From the cell containing the given text, extract its center point as [X, Y] coordinate. 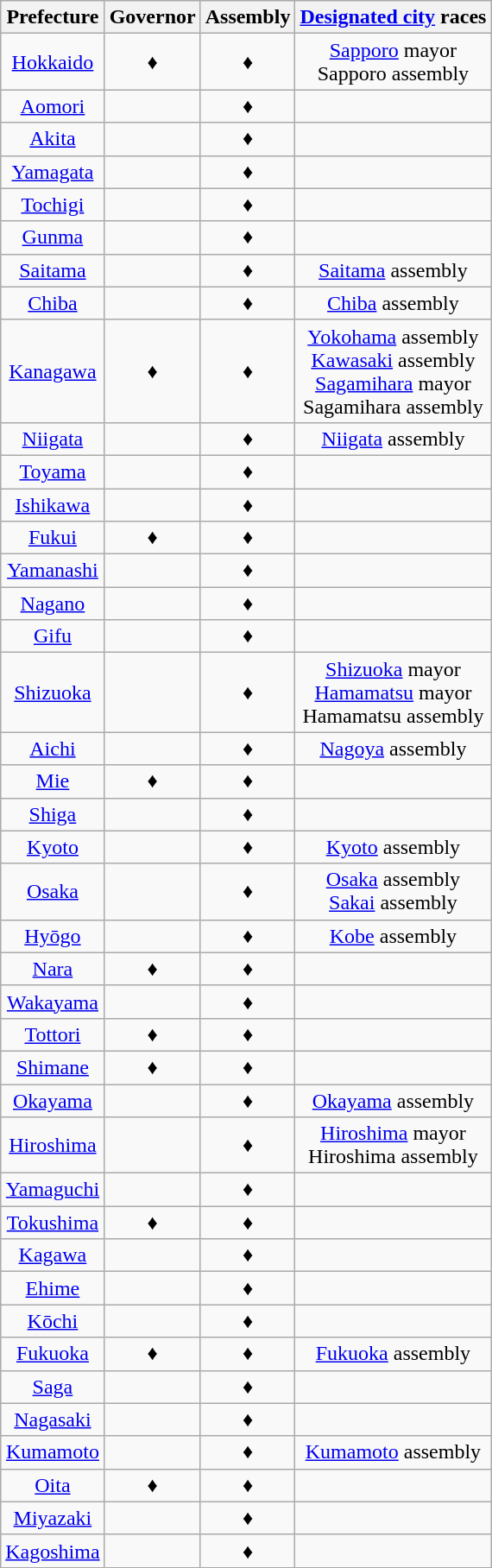
Niigata assembly [394, 439]
Nara [53, 969]
Oita [53, 1485]
Kyoto assembly [394, 847]
Fukuoka [53, 1354]
Chiba assembly [394, 303]
Kanagawa [53, 371]
Assembly [248, 17]
Akita [53, 139]
Gunma [53, 237]
Okayama [53, 1101]
Gifu [53, 636]
Osaka [53, 891]
Yamaguchi [53, 1190]
Okayama assembly [394, 1101]
Ishikawa [53, 505]
Fukui [53, 538]
Niigata [53, 439]
Saitama [53, 270]
Kobe assembly [394, 936]
Miyazaki [53, 1518]
Kumamoto [53, 1452]
Mie [53, 781]
Shiga [53, 814]
Sapporo mayorSapporo assembly [394, 62]
Hiroshima mayorHiroshima assembly [394, 1145]
Kumamoto assembly [394, 1452]
Aomori [53, 106]
Wakayama [53, 1002]
Prefecture [53, 17]
Yamanashi [53, 571]
Tochigi [53, 205]
Nagano [53, 604]
Tottori [53, 1034]
Yamagata [53, 172]
Aichi [53, 749]
Kagoshima [53, 1551]
Osaka assemblySakai assembly [394, 891]
Kōchi [53, 1321]
Kagawa [53, 1255]
Fukuoka assembly [394, 1354]
Governor [152, 17]
Shizuoka [53, 692]
Designated city races [394, 17]
Hokkaido [53, 62]
Shimane [53, 1067]
Nagasaki [53, 1419]
Nagoya assembly [394, 749]
Tokushima [53, 1223]
Toyama [53, 471]
Saitama assembly [394, 270]
Shizuoka mayorHamamatsu mayorHamamatsu assembly [394, 692]
Ehime [53, 1288]
Kyoto [53, 847]
Yokohama assemblyKawasaki assemblySagamihara mayorSagamihara assembly [394, 371]
Hiroshima [53, 1145]
Chiba [53, 303]
Hyōgo [53, 936]
Saga [53, 1387]
